Identify which cell holds the provided text, then report its (X, Y) central coordinate. 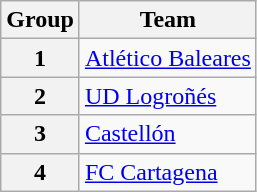
Castellón (168, 134)
2 (40, 96)
Atlético Baleares (168, 58)
Team (168, 20)
FC Cartagena (168, 172)
4 (40, 172)
Group (40, 20)
3 (40, 134)
UD Logroñés (168, 96)
1 (40, 58)
